Detect which cell encompasses the target text, then output its (X, Y) center coordinate. 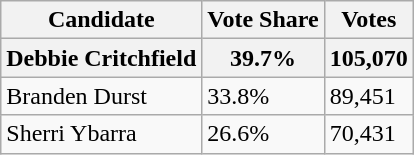
Debbie Critchfield (102, 58)
26.6% (263, 134)
89,451 (368, 96)
33.8% (263, 96)
70,431 (368, 134)
105,070 (368, 58)
39.7% (263, 58)
Votes (368, 20)
Sherri Ybarra (102, 134)
Candidate (102, 20)
Branden Durst (102, 96)
Vote Share (263, 20)
